Pinpoint the cell where the given text exists, returning its (x, y) midpoint coordinate. 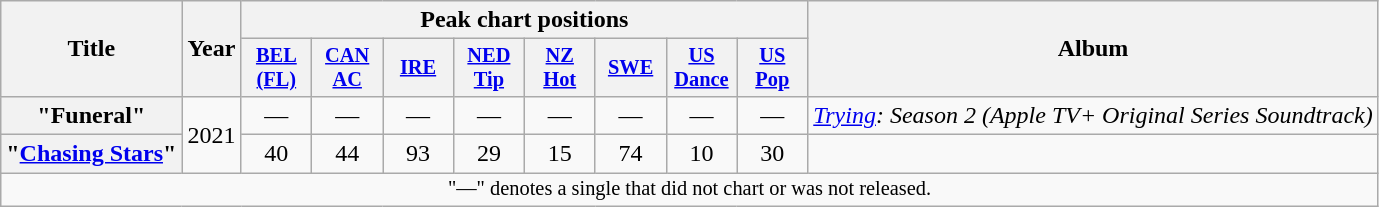
BEL(FL) (276, 68)
40 (276, 154)
44 (348, 154)
USDance (702, 68)
SWE (630, 68)
"Funeral" (92, 115)
IRE (418, 68)
"—" denotes a single that did not chart or was not released. (690, 190)
Title (92, 49)
Album (1094, 49)
NEDTip (488, 68)
10 (702, 154)
29 (488, 154)
NZHot (560, 68)
93 (418, 154)
30 (772, 154)
15 (560, 154)
Peak chart positions (524, 20)
Year (212, 49)
"Chasing Stars" (92, 154)
74 (630, 154)
Trying: Season 2 (Apple TV+ Original Series Soundtrack) (1094, 115)
2021 (212, 134)
CANAC (348, 68)
USPop (772, 68)
